Identify which cell holds the provided text, then report its (X, Y) central coordinate. 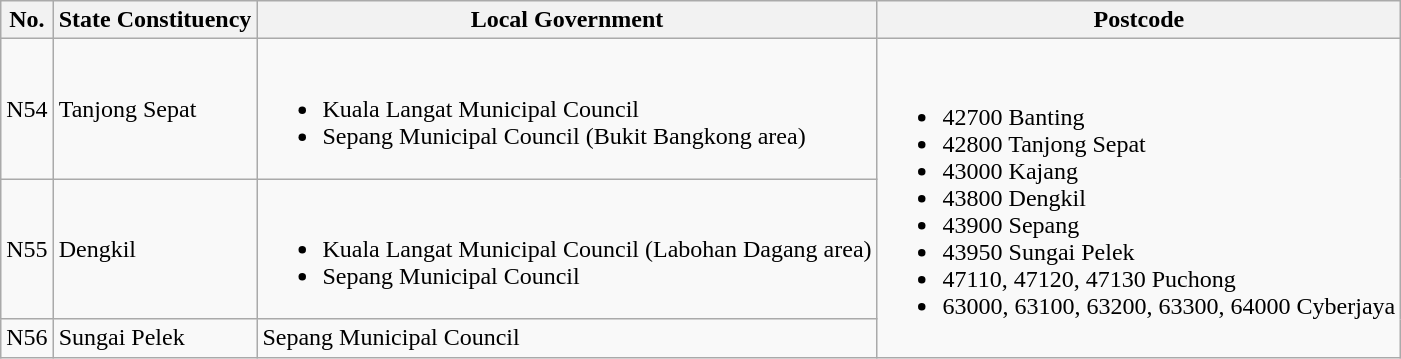
Tanjong Sepat (155, 109)
Local Government (567, 20)
N54 (27, 109)
No. (27, 20)
Postcode (1139, 20)
Sepang Municipal Council (567, 338)
Dengkil (155, 249)
State Constituency (155, 20)
N56 (27, 338)
Sungai Pelek (155, 338)
Kuala Langat Municipal Council (Labohan Dagang area)Sepang Municipal Council (567, 249)
N55 (27, 249)
Kuala Langat Municipal CouncilSepang Municipal Council (Bukit Bangkong area) (567, 109)
